Return (x, y) of the center of cell containing provided text 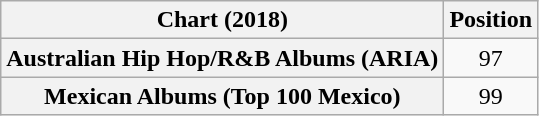
97 (491, 58)
Australian Hip Hop/R&B Albums (ARIA) (222, 58)
Position (491, 20)
Chart (2018) (222, 20)
99 (491, 96)
Mexican Albums (Top 100 Mexico) (222, 96)
